Return the [x, y] coordinate for the center point of the cell that contains the specified text.  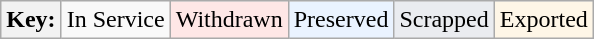
Withdrawn [229, 20]
In Service [116, 20]
Scrapped [444, 20]
Preserved [341, 20]
Key: [31, 20]
Exported [544, 20]
